Extract the (x, y) coordinate from the center of the cell holding the provided text.  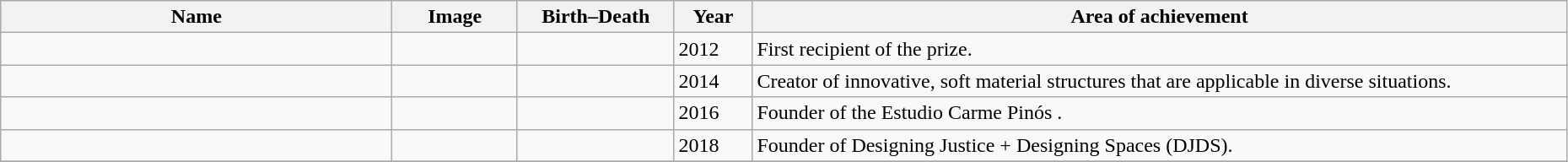
Founder of the Estudio Carme Pinós . (1159, 113)
Area of achievement (1159, 17)
2018 (714, 145)
2012 (714, 49)
Image (455, 17)
2014 (714, 81)
Founder of Designing Justice + Designing Spaces (DJDS). (1159, 145)
Creator of innovative, soft material structures that are applicable in diverse situations. (1159, 81)
Year (714, 17)
2016 (714, 113)
Birth–Death (595, 17)
Name (197, 17)
First recipient of the prize. (1159, 49)
